Provide the (X, Y) coordinate of the cell's center where the given text is located.  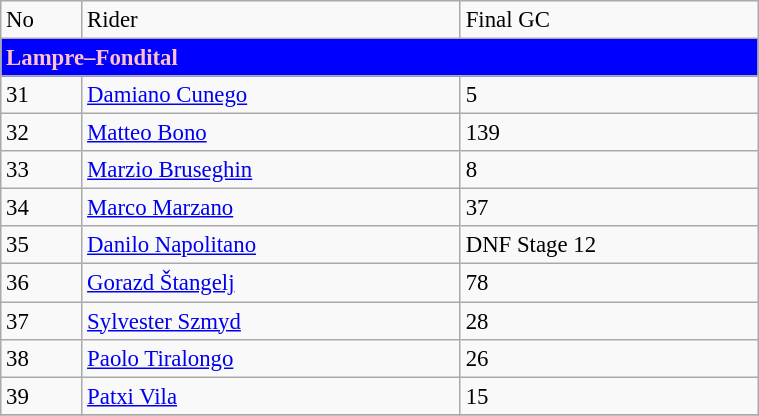
Danilo Napolitano (272, 245)
28 (608, 321)
Marzio Bruseghin (272, 170)
Lampre–Fondital (380, 58)
Gorazd Štangelj (272, 283)
35 (42, 245)
78 (608, 283)
Patxi Vila (272, 396)
5 (608, 95)
39 (42, 396)
31 (42, 95)
Matteo Bono (272, 133)
Marco Marzano (272, 208)
8 (608, 170)
DNF Stage 12 (608, 245)
32 (42, 133)
Damiano Cunego (272, 95)
Rider (272, 20)
36 (42, 283)
26 (608, 358)
139 (608, 133)
Final GC (608, 20)
34 (42, 208)
Sylvester Szmyd (272, 321)
33 (42, 170)
15 (608, 396)
Paolo Tiralongo (272, 358)
38 (42, 358)
No (42, 20)
